Find where the given text appears and provide that cell's center as [X, Y] coordinate. 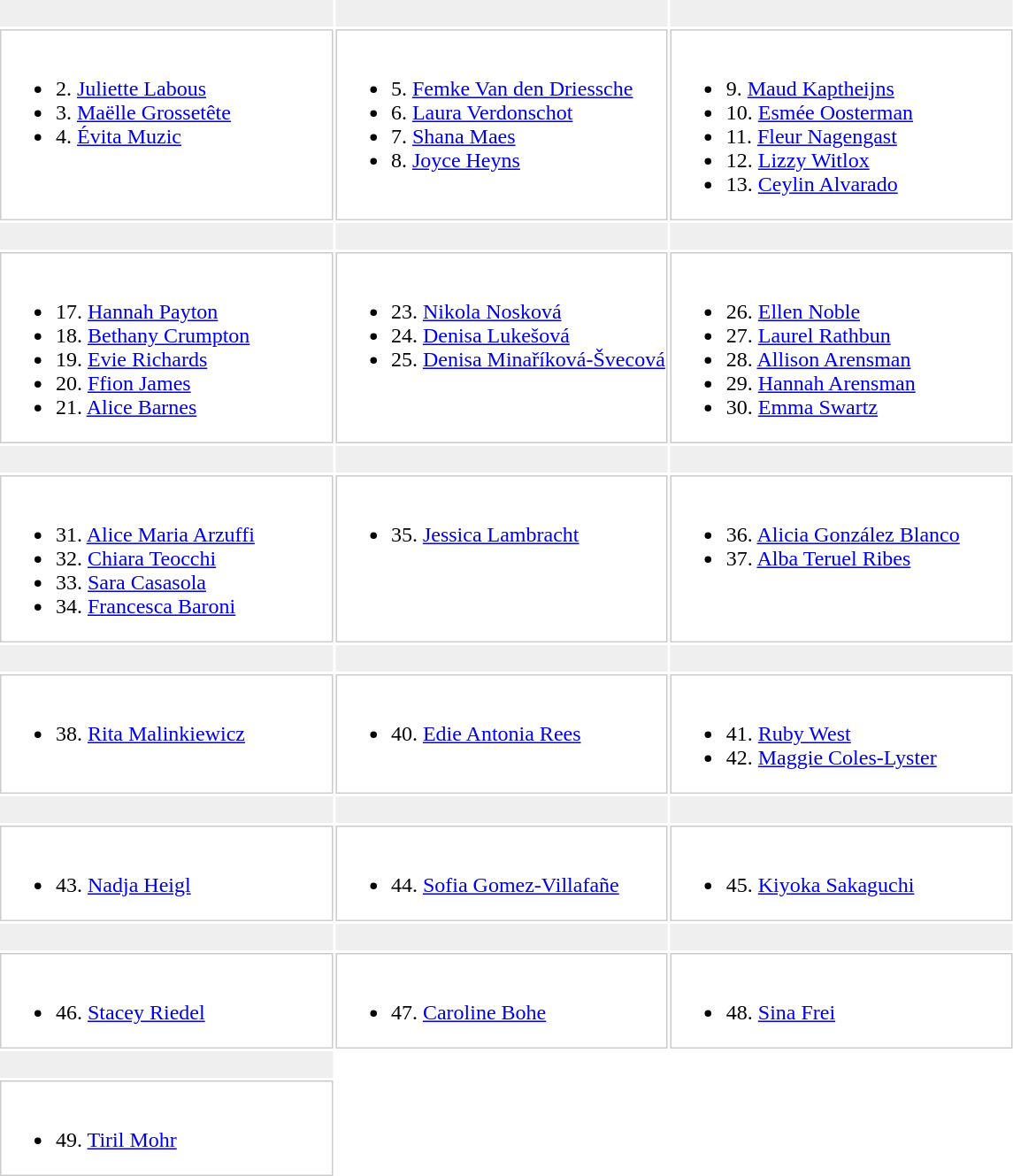
31. Alice Maria Arzuffi32. Chiara Teocchi33. Sara Casasola34. Francesca Baroni [166, 559]
36. Alicia González Blanco37. Alba Teruel Ribes [842, 559]
23. Nikola Nosková24. Denisa Lukešová25. Denisa Minaříková-Švecová [502, 348]
5. Femke Van den Driessche6. Laura Verdonschot7. Shana Maes8. Joyce Heyns [502, 125]
45. Kiyoka Sakaguchi [842, 873]
41. Ruby West42. Maggie Coles-Lyster [842, 734]
2. Juliette Labous3. Maëlle Grossetête4. Évita Muzic [166, 125]
40. Edie Antonia Rees [502, 734]
35. Jessica Lambracht [502, 559]
44. Sofia Gomez-Villafañe [502, 873]
17. Hannah Payton18. Bethany Crumpton19. Evie Richards20. Ffion James21. Alice Barnes [166, 348]
49. Tiril Mohr [166, 1128]
38. Rita Malinkiewicz [166, 734]
26. Ellen Noble27. Laurel Rathbun28. Allison Arensman29. Hannah Arensman30. Emma Swartz [842, 348]
9. Maud Kaptheijns10. Esmée Oosterman11. Fleur Nagengast12. Lizzy Witlox13. Ceylin Alvarado [842, 125]
47. Caroline Bohe [502, 1001]
46. Stacey Riedel [166, 1001]
43. Nadja Heigl [166, 873]
48. Sina Frei [842, 1001]
